For the text-containing cell, return its midpoint in [x, y] coordinate format. 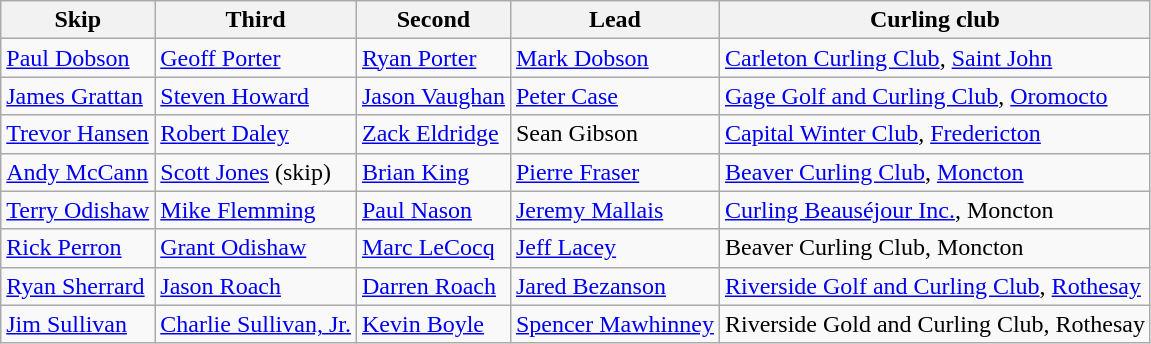
James Grattan [78, 96]
Peter Case [614, 96]
Mark Dobson [614, 58]
Paul Nason [433, 210]
Scott Jones (skip) [256, 172]
Mike Flemming [256, 210]
Andy McCann [78, 172]
Robert Daley [256, 134]
Jason Vaughan [433, 96]
Riverside Gold and Curling Club, Rothesay [934, 324]
Second [433, 20]
Darren Roach [433, 286]
Kevin Boyle [433, 324]
Jason Roach [256, 286]
Jim Sullivan [78, 324]
Spencer Mawhinney [614, 324]
Jared Bezanson [614, 286]
Steven Howard [256, 96]
Brian King [433, 172]
Capital Winter Club, Fredericton [934, 134]
Geoff Porter [256, 58]
Skip [78, 20]
Sean Gibson [614, 134]
Rick Perron [78, 248]
Lead [614, 20]
Charlie Sullivan, Jr. [256, 324]
Third [256, 20]
Curling Beauséjour Inc., Moncton [934, 210]
Marc LeCocq [433, 248]
Trevor Hansen [78, 134]
Zack Eldridge [433, 134]
Terry Odishaw [78, 210]
Carleton Curling Club, Saint John [934, 58]
Ryan Sherrard [78, 286]
Pierre Fraser [614, 172]
Gage Golf and Curling Club, Oromocto [934, 96]
Paul Dobson [78, 58]
Jeremy Mallais [614, 210]
Riverside Golf and Curling Club, Rothesay [934, 286]
Curling club [934, 20]
Grant Odishaw [256, 248]
Ryan Porter [433, 58]
Jeff Lacey [614, 248]
